Identify which cell holds the provided text, then report its (x, y) central coordinate. 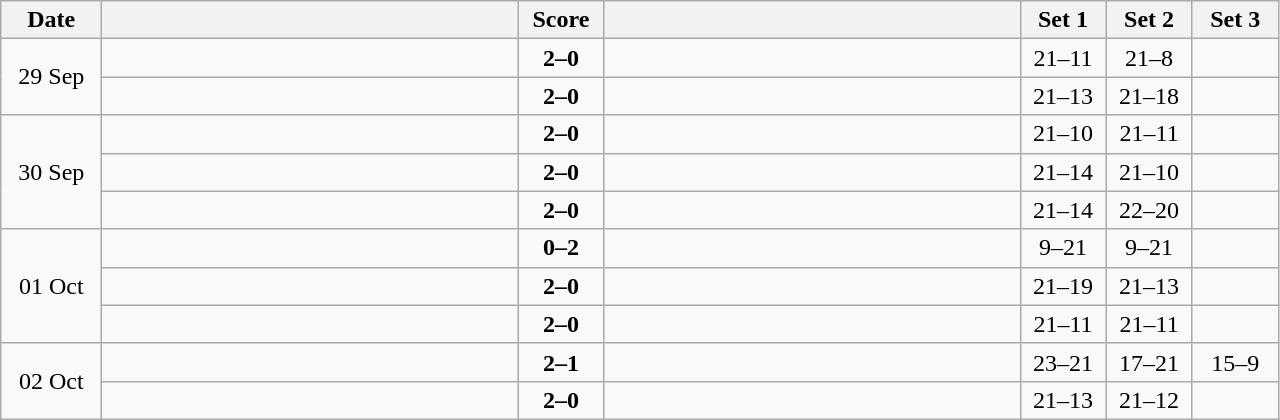
23–21 (1063, 362)
Set 1 (1063, 20)
0–2 (561, 248)
21–18 (1149, 96)
21–8 (1149, 58)
30 Sep (52, 172)
2–1 (561, 362)
Set 3 (1235, 20)
17–21 (1149, 362)
Set 2 (1149, 20)
21–19 (1063, 286)
01 Oct (52, 286)
Score (561, 20)
02 Oct (52, 381)
22–20 (1149, 210)
15–9 (1235, 362)
21–12 (1149, 400)
29 Sep (52, 77)
Date (52, 20)
